Capture the cell that displays the provided text and extract its [x, y] central coordinate. 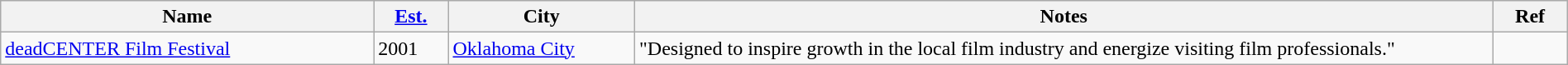
deadCENTER Film Festival [187, 48]
Name [187, 17]
Est. [411, 17]
Ref [1530, 17]
2001 [411, 48]
Notes [1064, 17]
City [542, 17]
Oklahoma City [542, 48]
"Designed to inspire growth in the local film industry and energize visiting film professionals." [1064, 48]
